Locate the cell with the specified text and output its [x, y] center coordinate. 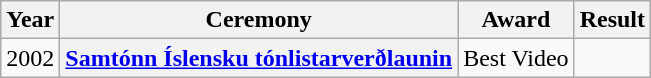
Year [30, 20]
Samtónn Íslensku tónlistarverðlaunin [259, 58]
Award [516, 20]
Ceremony [259, 20]
Result [612, 20]
Best Video [516, 58]
2002 [30, 58]
